From the cell containing the given text, extract its center point as (X, Y) coordinate. 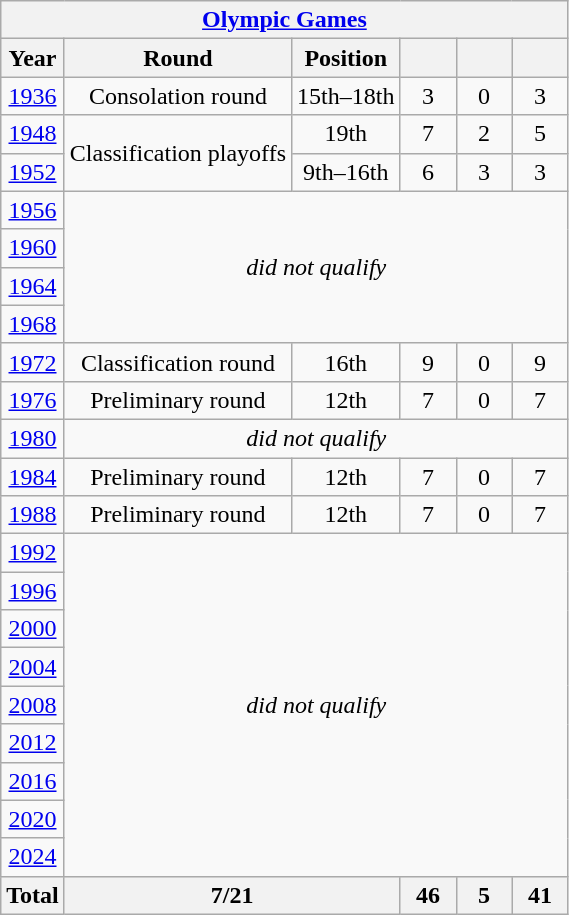
19th (346, 134)
Year (33, 58)
2000 (33, 629)
6 (428, 172)
Round (178, 58)
1952 (33, 172)
9th–16th (346, 172)
2020 (33, 819)
1980 (33, 438)
1936 (33, 96)
2 (484, 134)
15th–18th (346, 96)
1972 (33, 362)
41 (540, 895)
1948 (33, 134)
2012 (33, 743)
16th (346, 362)
46 (428, 895)
Consolation round (178, 96)
7/21 (232, 895)
1956 (33, 210)
1960 (33, 248)
1988 (33, 515)
Olympic Games (284, 20)
Classification playoffs (178, 153)
2016 (33, 781)
Position (346, 58)
1964 (33, 286)
1992 (33, 553)
1996 (33, 591)
2024 (33, 857)
Total (33, 895)
2004 (33, 667)
1976 (33, 400)
1984 (33, 477)
Classification round (178, 362)
2008 (33, 705)
1968 (33, 324)
